Scan for the cell matching the given text and deliver its (x, y) coordinate at center. 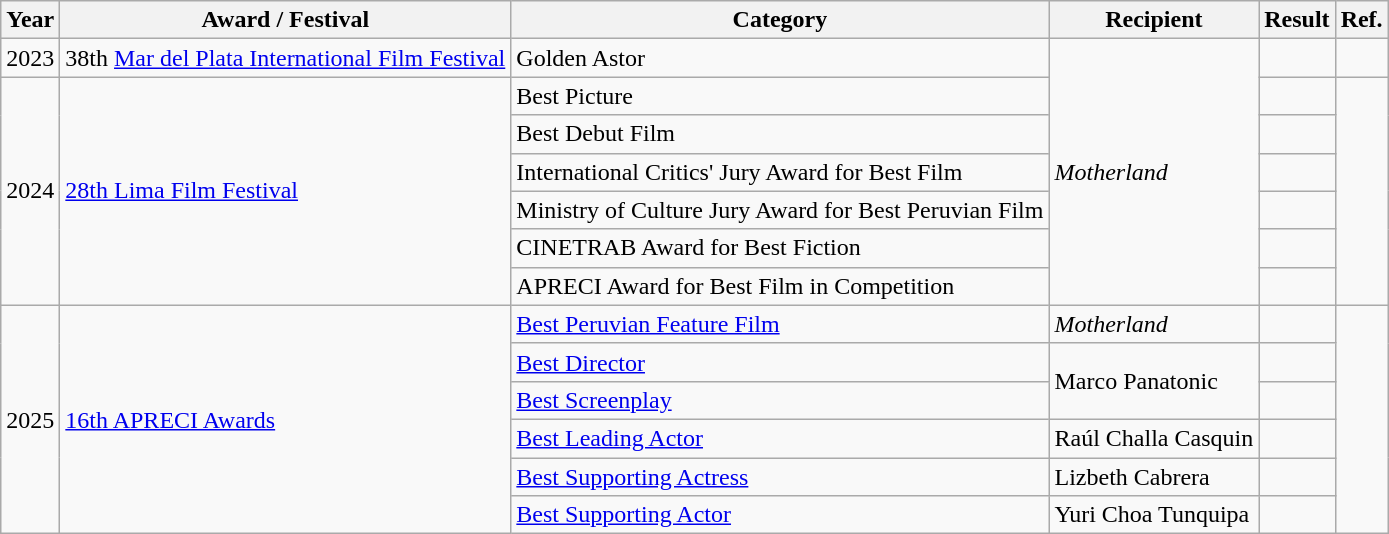
2024 (30, 191)
Ref. (1362, 20)
Best Director (780, 362)
Best Supporting Actor (780, 515)
Best Peruvian Feature Film (780, 324)
Recipient (1154, 20)
Best Leading Actor (780, 438)
Award / Festival (286, 20)
Best Debut Film (780, 134)
Raúl Challa Casquin (1154, 438)
Best Picture (780, 96)
Marco Panatonic (1154, 381)
2023 (30, 58)
Year (30, 20)
CINETRAB Award for Best Fiction (780, 248)
2025 (30, 419)
Best Supporting Actress (780, 477)
38th Mar del Plata International Film Festival (286, 58)
28th Lima Film Festival (286, 191)
Yuri Choa Tunquipa (1154, 515)
16th APRECI Awards (286, 419)
Lizbeth Cabrera (1154, 477)
Category (780, 20)
Result (1297, 20)
APRECI Award for Best Film in Competition (780, 286)
Ministry of Culture Jury Award for Best Peruvian Film (780, 210)
Golden Astor (780, 58)
Best Screenplay (780, 400)
International Critics' Jury Award for Best Film (780, 172)
